Capture the cell that displays the provided text and extract its [x, y] central coordinate. 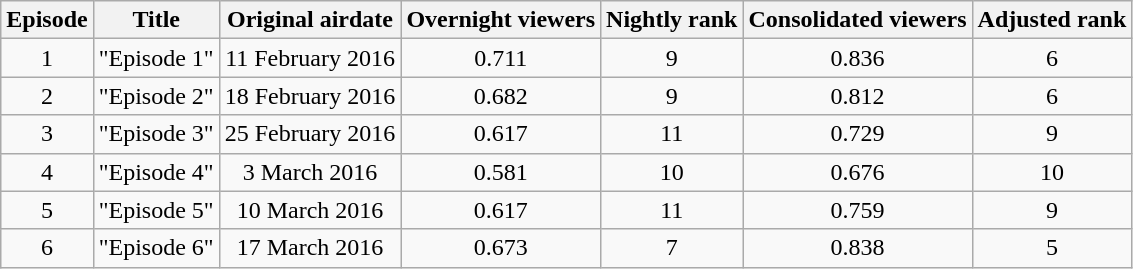
Title [156, 20]
"Episode 6" [156, 248]
0.729 [858, 134]
0.676 [858, 172]
Nightly rank [672, 20]
2 [47, 96]
"Episode 3" [156, 134]
Adjusted rank [1052, 20]
"Episode 2" [156, 96]
7 [672, 248]
"Episode 5" [156, 210]
Original airdate [310, 20]
0.836 [858, 58]
Overnight viewers [501, 20]
25 February 2016 [310, 134]
3 [47, 134]
17 March 2016 [310, 248]
Consolidated viewers [858, 20]
18 February 2016 [310, 96]
1 [47, 58]
0.581 [501, 172]
0.759 [858, 210]
0.812 [858, 96]
Episode [47, 20]
0.711 [501, 58]
3 March 2016 [310, 172]
4 [47, 172]
11 February 2016 [310, 58]
0.682 [501, 96]
0.673 [501, 248]
10 March 2016 [310, 210]
"Episode 4" [156, 172]
"Episode 1" [156, 58]
0.838 [858, 248]
